Locate the cell with the specified text and output its (x, y) center coordinate. 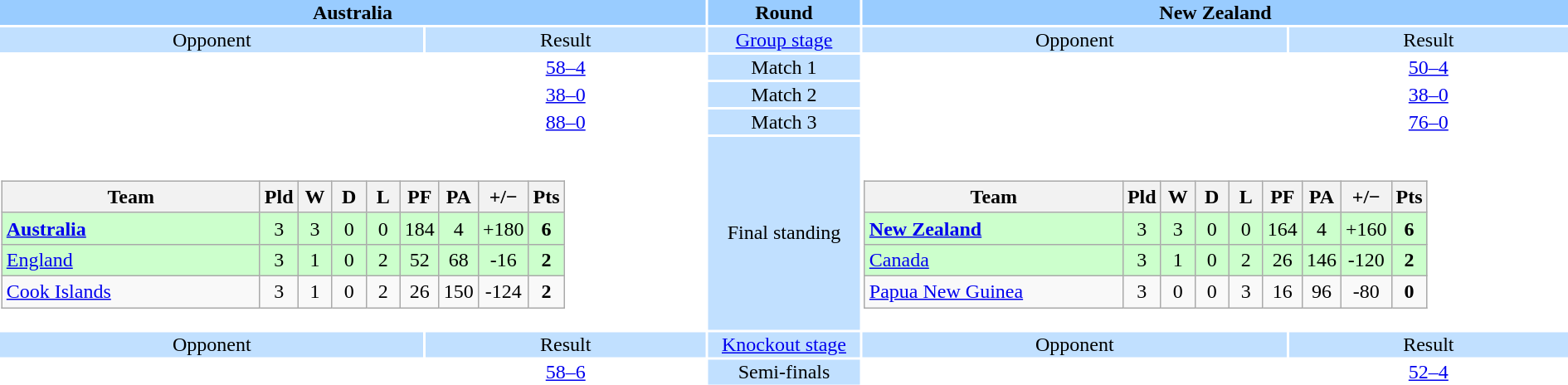
Semi-finals (784, 372)
164 (1283, 228)
Match 3 (784, 122)
Team Pld W D L PF PA +/− Pts New Zealand 3 3 0 0 164 4 +160 6 Canada 3 1 0 2 26 146 -120 2 Papua New Guinea 3 0 0 3 16 96 -80 0 (1215, 233)
68 (458, 260)
Cook Islands (131, 291)
-120 (1366, 260)
Match 2 (784, 95)
Papua New Guinea (994, 291)
+180 (503, 228)
184 (420, 228)
58–6 (566, 372)
Match 1 (784, 67)
Final standing (784, 233)
+160 (1366, 228)
16 (1283, 291)
50–4 (1429, 67)
52 (420, 260)
England (131, 260)
-16 (503, 260)
Canada (994, 260)
76–0 (1429, 122)
88–0 (566, 122)
96 (1321, 291)
Knockout stage (784, 344)
150 (458, 291)
Group stage (784, 40)
Team Pld W D L PF PA +/− Pts Australia 3 3 0 0 184 4 +180 6 England 3 1 0 2 52 68 -16 2 Cook Islands 3 1 0 2 26 150 -124 2 (353, 233)
52–4 (1429, 372)
58–4 (566, 67)
-80 (1366, 291)
-124 (503, 291)
146 (1321, 260)
Round (784, 12)
